Output the [X, Y] coordinate of the center of the cell containing the given text.  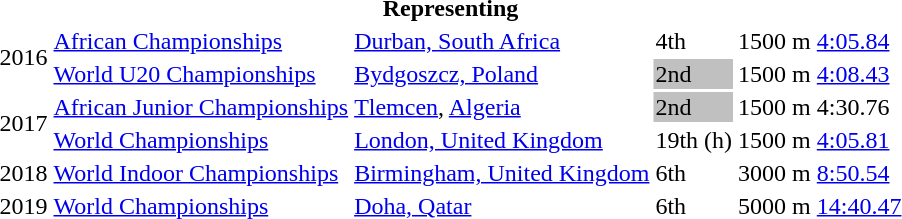
Durban, South Africa [502, 41]
African Championships [201, 41]
4th [694, 41]
World Championships [201, 140]
Birmingham, United Kingdom [502, 173]
African Junior Championships [201, 107]
Bydgoszcz, Poland [502, 74]
19th (h) [694, 140]
6th [694, 173]
Tlemcen, Algeria [502, 107]
World Indoor Championships [201, 173]
World U20 Championships [201, 74]
3000 m [775, 173]
London, United Kingdom [502, 140]
